Output the (x, y) coordinate of the center of the cell containing the given text.  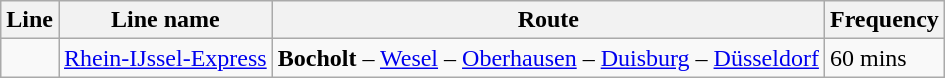
60 mins (884, 58)
Line name (165, 20)
Rhein-IJssel-Express (165, 58)
Route (548, 20)
Bocholt – Wesel – Oberhausen – Duisburg – Düsseldorf (548, 58)
Frequency (884, 20)
Line (30, 20)
